Search for the cell housing the specified text and yield its [X, Y] center coordinate. 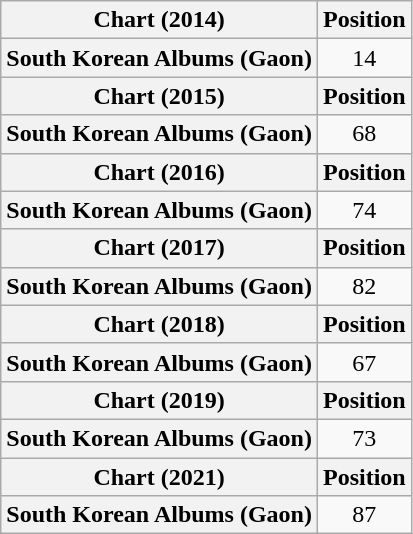
Chart (2015) [160, 96]
82 [364, 286]
Chart (2019) [160, 400]
Chart (2014) [160, 20]
68 [364, 134]
Chart (2017) [160, 248]
87 [364, 515]
73 [364, 438]
67 [364, 362]
Chart (2018) [160, 324]
74 [364, 210]
14 [364, 58]
Chart (2016) [160, 172]
Chart (2021) [160, 477]
